Return the (X, Y) coordinate for the center point of the cell that contains the specified text.  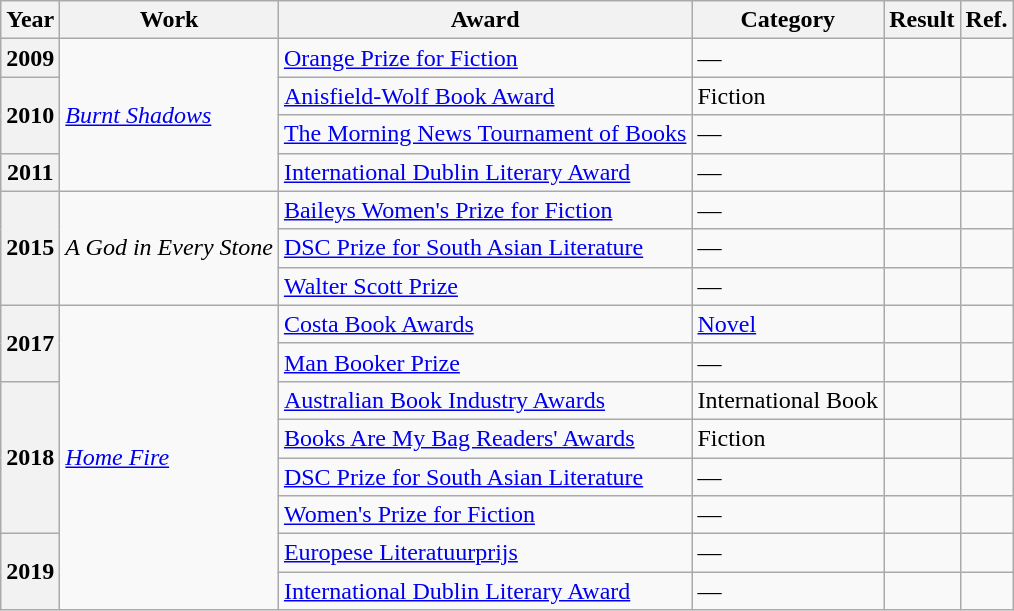
Work (170, 20)
The Morning News Tournament of Books (485, 134)
Europese Literatuurprijs (485, 553)
Walter Scott Prize (485, 286)
2017 (30, 343)
Category (788, 20)
Home Fire (170, 457)
A God in Every Stone (170, 248)
2011 (30, 172)
Books Are My Bag Readers' Awards (485, 438)
Ref. (986, 20)
Women's Prize for Fiction (485, 515)
Award (485, 20)
Result (922, 20)
2015 (30, 248)
Burnt Shadows (170, 115)
2018 (30, 457)
Novel (788, 324)
Costa Book Awards (485, 324)
Year (30, 20)
2010 (30, 115)
Australian Book Industry Awards (485, 400)
Orange Prize for Fiction (485, 58)
2019 (30, 572)
2009 (30, 58)
Anisfield-Wolf Book Award (485, 96)
International Book (788, 400)
Man Booker Prize (485, 362)
Baileys Women's Prize for Fiction (485, 210)
